From the cell containing the given text, extract its center point as [x, y] coordinate. 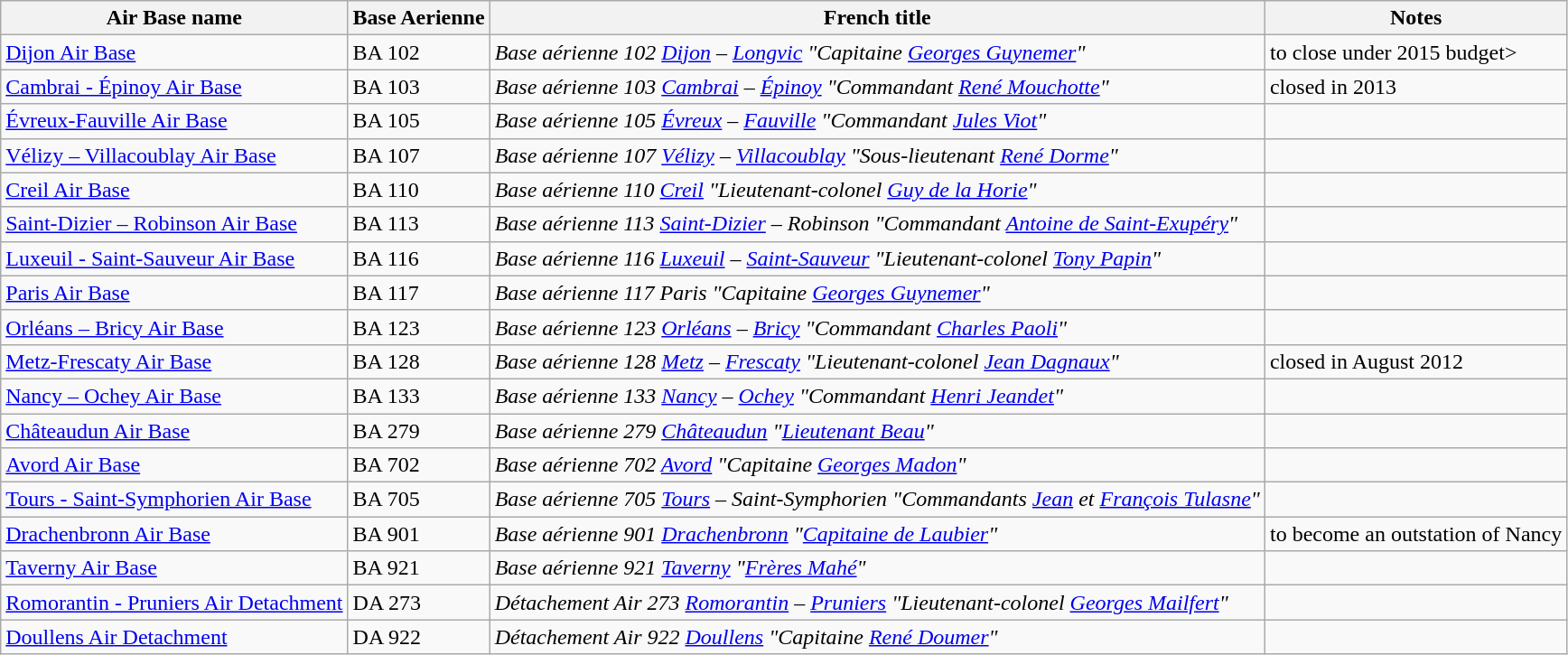
Creil Air Base [174, 190]
Luxeuil - Saint-Sauveur Air Base [174, 258]
Paris Air Base [174, 293]
Saint-Dizier – Robinson Air Base [174, 224]
Romorantin - Pruniers Air Detachment [174, 603]
Avord Air Base [174, 465]
Vélizy – Villacoublay Air Base [174, 155]
Détachement Air 922 Doullens "Capitaine René Doumer" [877, 637]
Base Aerienne [419, 18]
Nancy – Ochey Air Base [174, 396]
Cambrai - Épinoy Air Base [174, 87]
Base aérienne 133 Nancy – Ochey "Commandant Henri Jeandet" [877, 396]
Base aérienne 123 Orléans – Bricy "Commandant Charles Paoli" [877, 327]
Base aérienne 105 Évreux – Fauville "Commandant Jules Viot" [877, 121]
DA 273 [419, 603]
Base aérienne 113 Saint-Dizier – Robinson "Commandant Antoine de Saint-Exupéry" [877, 224]
BA 110 [419, 190]
Dijon Air Base [174, 52]
BA 103 [419, 87]
BA 102 [419, 52]
BA 901 [419, 534]
BA 117 [419, 293]
BA 128 [419, 361]
Base aérienne 901 Drachenbronn "Capitaine de Laubier" [877, 534]
Doullens Air Detachment [174, 637]
BA 279 [419, 431]
BA 107 [419, 155]
Base aérienne 705 Tours – Saint-Symphorien "Commandants Jean et François Tulasne" [877, 500]
Tours - Saint-Symphorien Air Base [174, 500]
BA 123 [419, 327]
closed in 2013 [1415, 87]
Base aérienne 110 Creil "Lieutenant-colonel Guy de la Horie" [877, 190]
Évreux-Fauville Air Base [174, 121]
Base aérienne 102 Dijon – Longvic "Capitaine Georges Guynemer" [877, 52]
Base aérienne 128 Metz – Frescaty "Lieutenant-colonel Jean Dagnaux" [877, 361]
BA 113 [419, 224]
Base aérienne 921 Taverny "Frères Mahé" [877, 568]
Châteaudun Air Base [174, 431]
Base aérienne 279 Châteaudun "Lieutenant Beau" [877, 431]
to close under 2015 budget> [1415, 52]
Base aérienne 107 Vélizy – Villacoublay "Sous-lieutenant René Dorme" [877, 155]
Base aérienne 702 Avord "Capitaine Georges Madon" [877, 465]
Metz-Frescaty Air Base [174, 361]
Orléans – Bricy Air Base [174, 327]
French title [877, 18]
to become an outstation of Nancy [1415, 534]
BA 133 [419, 396]
DA 922 [419, 637]
closed in August 2012 [1415, 361]
BA 705 [419, 500]
BA 921 [419, 568]
Taverny Air Base [174, 568]
BA 116 [419, 258]
Base aérienne 117 Paris "Capitaine Georges Guynemer" [877, 293]
Base aérienne 116 Luxeuil – Saint-Sauveur "Lieutenant-colonel Tony Papin" [877, 258]
Détachement Air 273 Romorantin – Pruniers "Lieutenant-colonel Georges Mailfert" [877, 603]
Notes [1415, 18]
BA 105 [419, 121]
Air Base name [174, 18]
BA 702 [419, 465]
Base aérienne 103 Cambrai – Épinoy "Commandant René Mouchotte" [877, 87]
Drachenbronn Air Base [174, 534]
